For the text-containing cell, return its midpoint in (X, Y) coordinate format. 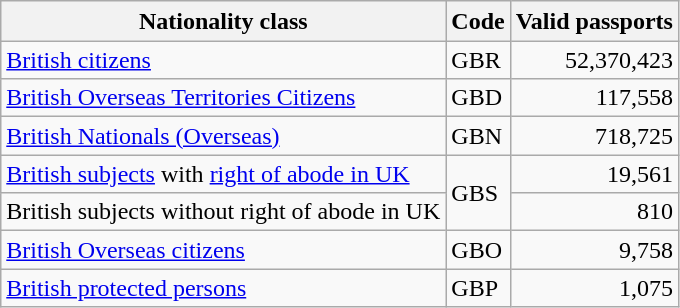
GBP (478, 288)
British Overseas citizens (224, 250)
52,370,423 (594, 60)
British Nationals (Overseas) (224, 136)
19,561 (594, 174)
GBN (478, 136)
117,558 (594, 98)
British Overseas Territories Citizens (224, 98)
Code (478, 21)
British subjects without right of abode in UK (224, 212)
GBR (478, 60)
GBS (478, 193)
9,758 (594, 250)
British citizens (224, 60)
810 (594, 212)
British protected persons (224, 288)
GBD (478, 98)
Nationality class (224, 21)
1,075 (594, 288)
718,725 (594, 136)
GBO (478, 250)
British subjects with right of abode in UK (224, 174)
Valid passports (594, 21)
